Detect which cell encompasses the target text, then output its (x, y) center coordinate. 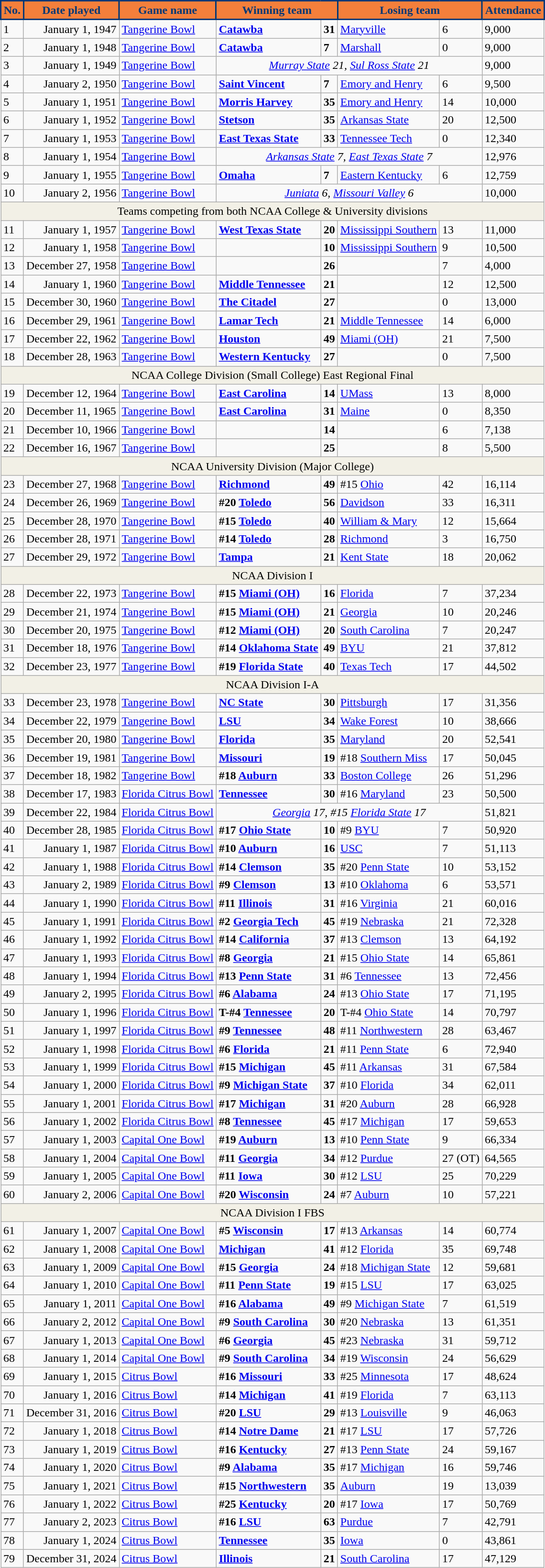
Game name (167, 11)
#12 Florida (388, 1249)
#12 Miami (OH) (269, 630)
20,246 (513, 612)
Boston College (388, 775)
57,221 (513, 1194)
December 11, 1965 (71, 411)
61,351 (513, 1322)
January 1, 2011 (71, 1303)
64,192 (513, 939)
Saint Vincent (269, 84)
December 31, 2016 (71, 1413)
12,340 (513, 138)
January 1, 1992 (71, 939)
47,129 (513, 1558)
51 (12, 1030)
Wake Forest (388, 721)
January 1, 2000 (71, 1085)
No. (12, 11)
Arkansas State 7, East Texas State 7 (349, 156)
#20 Toledo (269, 502)
East Texas State (269, 138)
Murray State 21, Sul Ross State 21 (349, 66)
Michigan (269, 1249)
43,861 (513, 1540)
51,296 (513, 775)
Losing team (410, 11)
43 (12, 885)
66,928 (513, 1104)
#20 Penn State (388, 867)
22 (12, 448)
Juniata 6, Missouri Valley 6 (349, 193)
70,797 (513, 1012)
December 23, 1978 (71, 703)
NCAA Division I FBS (272, 1213)
50,769 (513, 1504)
#11 Iowa (269, 1176)
62 (12, 1249)
#15 Michigan (269, 1067)
December 12, 1964 (71, 393)
Tennessee Tech (388, 138)
Missouri (269, 757)
70 (12, 1394)
January 1, 2002 (71, 1122)
December 30, 1960 (71, 302)
January 1, 2008 (71, 1249)
January 1, 1952 (71, 120)
#11 Georgia (269, 1158)
11,000 (513, 229)
#19 Wisconsin (388, 1358)
December 17, 1983 (71, 794)
#6 Georgia (269, 1340)
December 18, 1982 (71, 775)
#8 Tennessee (269, 1122)
15,664 (513, 521)
January 1, 2009 (71, 1267)
57 (12, 1140)
Maine (388, 411)
December 22, 1979 (71, 721)
48,624 (513, 1376)
71 (12, 1413)
37,812 (513, 648)
NCAA Division I-A (272, 685)
December 23, 1977 (71, 666)
#25 Kentucky (269, 1504)
78 (12, 1540)
59,712 (513, 1340)
Winning team (277, 11)
Marshall (388, 47)
T-#4 Tennessee (269, 1012)
UMass (388, 393)
68 (12, 1358)
January 1, 1997 (71, 1030)
December 28, 1970 (71, 521)
67,584 (513, 1067)
4 (12, 84)
65,861 (513, 958)
#14 California (269, 939)
69 (12, 1376)
60 (12, 1194)
#7 Auburn (388, 1194)
December 28, 1985 (71, 830)
#20 Wisconsin (269, 1194)
72,456 (513, 976)
#6 Alabama (269, 994)
January 1, 2022 (71, 1504)
#17 Iowa (388, 1504)
#9 Tennessee (269, 1030)
#16 Alabama (269, 1303)
70,229 (513, 1176)
64 (12, 1285)
#11 Arkansas (388, 1067)
51,821 (513, 812)
50,045 (513, 757)
Morris Harvey (269, 102)
50 (12, 1012)
Omaha (269, 175)
27 (OT) (461, 1158)
January 1, 2003 (71, 1140)
December 29, 1972 (71, 557)
#11 Illinois (269, 903)
USC (388, 849)
Illinois (269, 1558)
38 (12, 794)
Teams competing from both NCAA College & University divisions (272, 211)
January 1, 2010 (71, 1285)
57,726 (513, 1431)
January 1, 2016 (71, 1394)
Houston (269, 339)
December 29, 1961 (71, 320)
December 26, 1969 (71, 502)
January 1, 2018 (71, 1431)
January 1, 2001 (71, 1104)
11 (12, 229)
Lamar Tech (269, 320)
#14 Oklahoma State (269, 648)
76 (12, 1504)
53,152 (513, 867)
December 19, 1981 (71, 757)
December 20, 1980 (71, 739)
65 (12, 1303)
64,565 (513, 1158)
5 (12, 102)
58 (12, 1158)
20,062 (513, 557)
32 (12, 666)
#15 Northwestern (269, 1486)
66 (12, 1322)
Pittsburgh (388, 703)
#6 Florida (269, 1049)
66,334 (513, 1140)
#15 Georgia (269, 1267)
15 (12, 302)
61,519 (513, 1303)
#17 LSU (388, 1431)
#9 Alabama (269, 1468)
Davidson (388, 502)
#15 Ohio State (388, 958)
December 16, 1967 (71, 448)
#8 Georgia (269, 958)
Georgia (388, 612)
62,011 (513, 1085)
72,328 (513, 921)
51,113 (513, 849)
LSU (269, 721)
6,000 (513, 320)
Date played (71, 11)
#16 LSU (269, 1522)
67 (12, 1340)
59,746 (513, 1468)
53,571 (513, 885)
59,681 (513, 1267)
Arkansas State (388, 120)
January 1, 1948 (71, 47)
January 1, 1991 (71, 921)
#16 Missouri (269, 1376)
#13 Ohio State (388, 994)
Kent State (388, 557)
#10 Penn State (388, 1140)
Western Kentucky (269, 357)
The Citadel (269, 302)
12,759 (513, 175)
January 1, 2013 (71, 1340)
59 (12, 1176)
5,500 (513, 448)
January 1, 1958 (71, 248)
73 (12, 1449)
#16 Kentucky (269, 1449)
December 21, 1974 (71, 612)
December 31, 2024 (71, 1558)
Tampa (269, 557)
Maryville (388, 29)
January 1, 2015 (71, 1376)
59,653 (513, 1122)
46 (12, 939)
52 (12, 1049)
January 2, 1956 (71, 193)
#18 Southern Miss (388, 757)
Stetson (269, 120)
#23 Nebraska (388, 1340)
77 (12, 1522)
#19 Florida (388, 1394)
NCAA College Division (Small College) East Regional Final (272, 375)
January 1, 1951 (71, 102)
2 (12, 47)
#10 Oklahoma (388, 885)
Miami (OH) (388, 339)
January 1, 2019 (71, 1449)
#13 Louisville (388, 1413)
January 1, 1954 (71, 156)
January 1, 1998 (71, 1049)
#19 Nebraska (388, 921)
January 1, 2005 (71, 1176)
Iowa (388, 1540)
36 (12, 757)
44,502 (513, 666)
January 1, 1988 (71, 867)
NCAA Division I (272, 575)
16,750 (513, 539)
#16 Virginia (388, 903)
January 1, 2020 (71, 1468)
56,629 (513, 1358)
December 27, 1968 (71, 484)
75 (12, 1486)
63,113 (513, 1394)
Eastern Kentucky (388, 175)
#9 Clemson (269, 885)
Auburn (388, 1486)
12,976 (513, 156)
January 1, 2014 (71, 1358)
December 20, 1975 (71, 630)
#11 Northwestern (388, 1030)
West Texas State (269, 229)
January 1, 2004 (71, 1158)
10,500 (513, 248)
13,000 (513, 302)
Attendance (513, 11)
January 1, 1994 (71, 976)
#10 Auburn (269, 849)
December 22, 1973 (71, 594)
Texas Tech (388, 666)
NC State (269, 703)
#20 Auburn (388, 1104)
#15 Ohio (388, 484)
January 1, 1999 (71, 1067)
20,247 (513, 630)
January 1, 2007 (71, 1231)
52,541 (513, 739)
#19 Auburn (269, 1140)
January 1, 1987 (71, 849)
60,774 (513, 1231)
46,063 (513, 1413)
January 1, 1949 (71, 66)
59,167 (513, 1449)
January 1, 1953 (71, 138)
Georgia 17, #15 Florida State 17 (349, 812)
December 28, 1963 (71, 357)
NCAA University Division (Major College) (272, 466)
74 (12, 1468)
16,114 (513, 484)
Maryland (388, 739)
December 22, 1962 (71, 339)
#25 Minnesota (388, 1376)
January 2, 1989 (71, 885)
#20 Nebraska (388, 1322)
BYU (388, 648)
January 1, 1993 (71, 958)
8,000 (513, 393)
#19 Florida State (269, 666)
#9 BYU (388, 830)
December 28, 1971 (71, 539)
#6 Tennessee (388, 976)
#14 Clemson (269, 867)
January 2, 2023 (71, 1522)
13,039 (513, 1486)
8,350 (513, 411)
January 1, 1960 (71, 284)
9,500 (513, 84)
72 (12, 1431)
January 2, 1950 (71, 84)
#14 Toledo (269, 539)
69,748 (513, 1249)
January 1, 2021 (71, 1486)
7,138 (513, 430)
38,666 (513, 721)
#12 LSU (388, 1176)
37,234 (513, 594)
December 27, 1958 (71, 266)
January 2, 1995 (71, 994)
#14 Notre Dame (269, 1431)
January 2, 2006 (71, 1194)
January 1, 1947 (71, 29)
47 (12, 958)
#15 Toledo (269, 521)
#13 Arkansas (388, 1231)
Purdue (388, 1522)
#5 Wisconsin (269, 1231)
#12 Purdue (388, 1158)
December 10, 1966 (71, 430)
63,025 (513, 1285)
16,311 (513, 502)
#2 Georgia Tech (269, 921)
54 (12, 1085)
William & Mary (388, 521)
1 (12, 29)
#10 Florida (388, 1085)
63,467 (513, 1030)
January 1, 1955 (71, 175)
December 22, 1984 (71, 812)
#18 Auburn (269, 775)
January 1, 1957 (71, 229)
January 2, 2012 (71, 1322)
#15 LSU (388, 1285)
T-#4 Ohio State (388, 1012)
January 1, 1996 (71, 1012)
#16 Maryland (388, 794)
#18 Michigan State (388, 1267)
71,195 (513, 994)
#14 Michigan (269, 1394)
79 (12, 1558)
53 (12, 1067)
December 18, 1976 (71, 648)
55 (12, 1104)
31,356 (513, 703)
#20 LSU (269, 1413)
January 1, 1990 (71, 903)
4,000 (513, 266)
61 (12, 1231)
60,016 (513, 903)
42,791 (513, 1522)
#17 Ohio State (269, 830)
50,920 (513, 830)
72,940 (513, 1049)
January 1, 2024 (71, 1540)
#13 Clemson (388, 939)
39 (12, 812)
44 (12, 903)
50,500 (513, 794)
